Capture the cell that displays the provided text and extract its [X, Y] central coordinate. 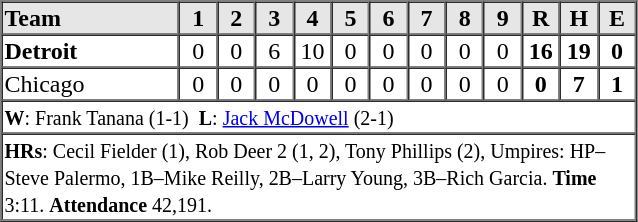
16 [541, 50]
19 [579, 50]
10 [312, 50]
3 [274, 18]
E [617, 18]
4 [312, 18]
5 [350, 18]
Team [91, 18]
9 [503, 18]
Detroit [91, 50]
2 [236, 18]
8 [465, 18]
H [579, 18]
W: Frank Tanana (1-1) L: Jack McDowell (2-1) [319, 116]
R [541, 18]
Chicago [91, 84]
